Scan for the cell matching the given text and deliver its [X, Y] coordinate at center. 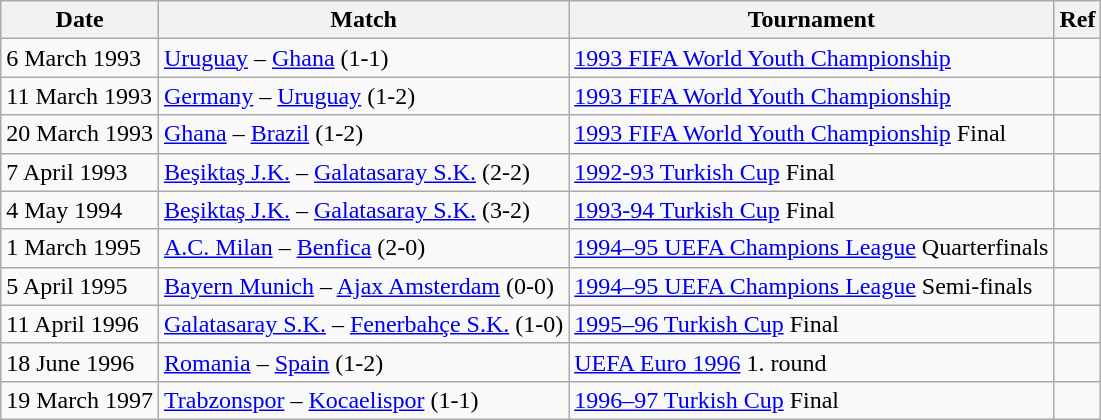
1993 FIFA World Youth Championship Final [812, 134]
Ghana – Brazil (1-2) [363, 134]
1994–95 UEFA Champions League Semi-finals [812, 286]
Beşiktaş J.K. – Galatasaray S.K. (3-2) [363, 210]
19 March 1997 [80, 400]
1995–96 Turkish Cup Final [812, 324]
Trabzonspor – Kocaelispor (1-1) [363, 400]
Ref [1078, 20]
A.C. Milan – Benfica (2-0) [363, 248]
Uruguay – Ghana (1-1) [363, 58]
18 June 1996 [80, 362]
1994–95 UEFA Champions League Quarterfinals [812, 248]
1992-93 Turkish Cup Final [812, 172]
Beşiktaş J.K. – Galatasaray S.K. (2-2) [363, 172]
Romania – Spain (1-2) [363, 362]
1996–97 Turkish Cup Final [812, 400]
20 March 1993 [80, 134]
5 April 1995 [80, 286]
Tournament [812, 20]
7 April 1993 [80, 172]
11 April 1996 [80, 324]
1 March 1995 [80, 248]
1993-94 Turkish Cup Final [812, 210]
Date [80, 20]
Galatasaray S.K. – Fenerbahçe S.K. (1-0) [363, 324]
11 March 1993 [80, 96]
UEFA Euro 1996 1. round [812, 362]
6 March 1993 [80, 58]
Match [363, 20]
Germany – Uruguay (1-2) [363, 96]
Bayern Munich – Ajax Amsterdam (0-0) [363, 286]
4 May 1994 [80, 210]
